Locate the cell with the specified text and output its [X, Y] center coordinate. 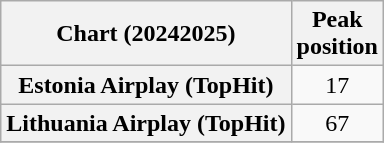
Peakposition [337, 34]
Estonia Airplay (TopHit) [146, 85]
Chart (20242025) [146, 34]
67 [337, 123]
17 [337, 85]
Lithuania Airplay (TopHit) [146, 123]
